Find where the given text appears and provide that cell's center as (X, Y) coordinate. 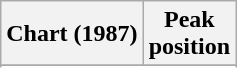
Chart (1987) (72, 34)
Peakposition (189, 34)
